Determine the [x, y] coordinate at the center of the cell enclosing the given text.  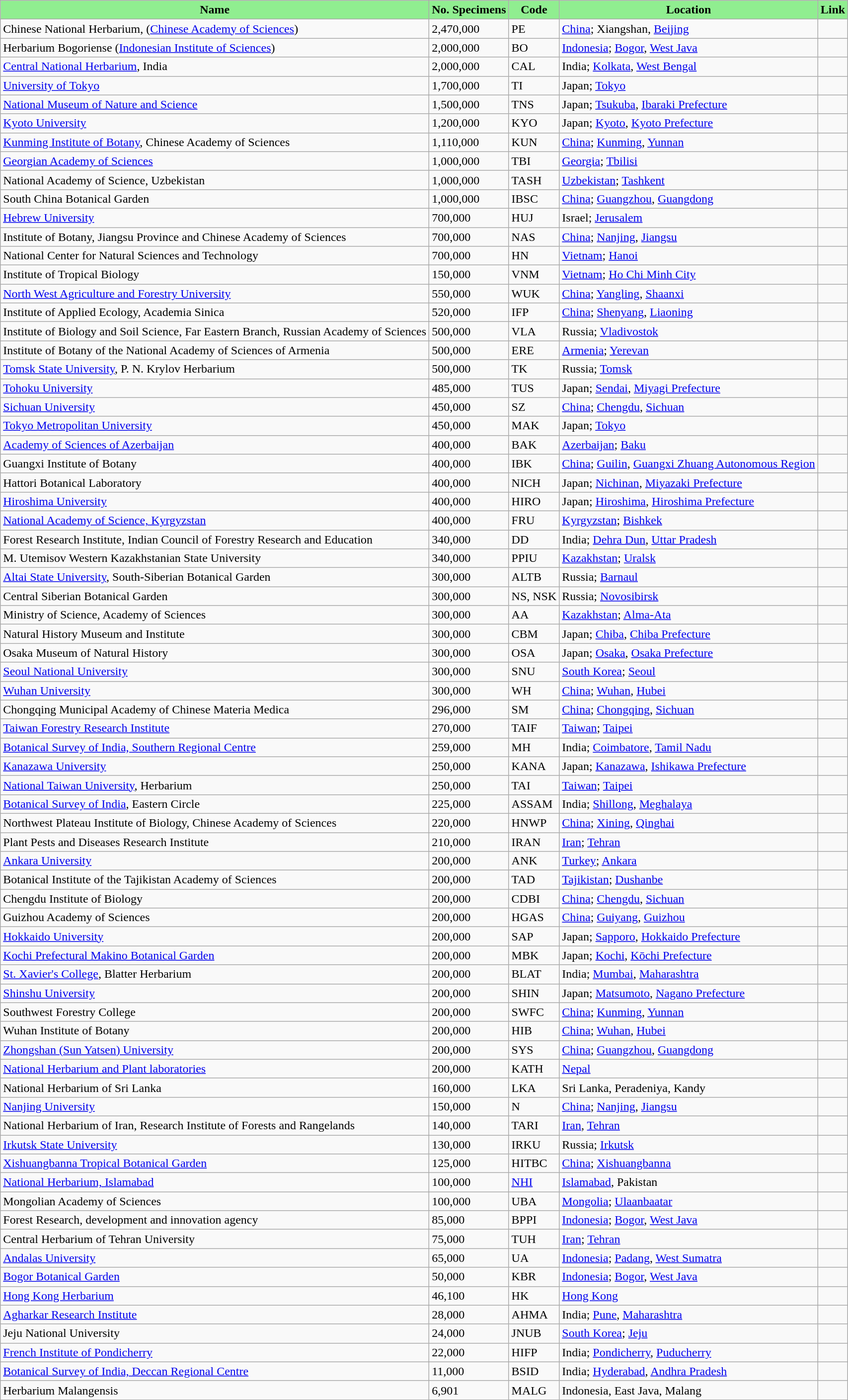
French Institute of Pondicherry [215, 1352]
Mongolia; Ulaanbaatar [689, 1201]
Kunming Institute of Botany, Chinese Academy of Sciences [215, 142]
Japan; Hiroshima, Hiroshima Prefecture [689, 501]
Central Siberian Botanical Garden [215, 596]
IFP [534, 312]
Irkutsk State University [215, 1144]
Ankara University [215, 861]
130,000 [469, 1144]
Japan; Tsukuba, Ibaraki Prefecture [689, 104]
Botanical Survey of India, Eastern Circle [215, 804]
India; Mumbai, Maharashtra [689, 974]
140,000 [469, 1125]
259,000 [469, 747]
CAL [534, 67]
University of Tokyo [215, 85]
Code [534, 10]
HUJ [534, 218]
China; Shenyang, Liaoning [689, 312]
Central Herbarium of Tehran University [215, 1239]
Tajikistan; Dushanbe [689, 880]
Southwest Forestry College [215, 1012]
Russia; Barnaul [689, 577]
MAK [534, 426]
Russia; Novosibirsk [689, 596]
1,500,000 [469, 104]
ALTB [534, 577]
National Taiwan University, Herbarium [215, 785]
HN [534, 256]
IRKU [534, 1144]
Natural History Museum and Institute [215, 634]
50,000 [469, 1277]
IRAN [534, 842]
NHI [534, 1182]
National Herbarium of Iran, Research Institute of Forests and Rangelands [215, 1125]
Wuhan University [215, 691]
South China Botanical Garden [215, 199]
Islamabad, Pakistan [689, 1182]
Sichuan University [215, 407]
160,000 [469, 1088]
Azerbaijan; Baku [689, 445]
IBK [534, 464]
Botanical Institute of the Tajikistan Academy of Sciences [215, 880]
NICH [534, 482]
DD [534, 539]
JNUB [534, 1333]
HGAS [534, 918]
Tohoku University [215, 388]
HITBC [534, 1164]
UBA [534, 1201]
ERE [534, 350]
SHIN [534, 993]
WH [534, 691]
Name [215, 10]
Institute of Botany, Jiangsu Province and Chinese Academy of Sciences [215, 237]
VNM [534, 275]
ASSAM [534, 804]
CDBI [534, 899]
24,000 [469, 1333]
Hong Kong [689, 1296]
South Korea; Jeju [689, 1333]
Armenia; Yerevan [689, 350]
Link [833, 10]
Chongqing Municipal Academy of Chinese Materia Medica [215, 709]
TARI [534, 1125]
1,700,000 [469, 85]
Institute of Biology and Soil Science, Far Eastern Branch, Russian Academy of Sciences [215, 331]
Agharkar Research Institute [215, 1315]
Northwest Plateau Institute of Biology, Chinese Academy of Sciences [215, 823]
Hattori Botanical Laboratory [215, 482]
National Center for Natural Sciences and Technology [215, 256]
CBM [534, 634]
TNS [534, 104]
FRU [534, 520]
46,100 [469, 1296]
SWFC [534, 1012]
485,000 [469, 388]
Iran, Tehran [689, 1125]
Seoul National University [215, 672]
Indonesia; Padang, West Sumatra [689, 1258]
TUS [534, 388]
India; Dehra Dun, Uttar Pradesh [689, 539]
National Academy of Science, Uzbekistan [215, 180]
75,000 [469, 1239]
NS, NSK [534, 596]
Japan; Kochi, Kōchi Prefecture [689, 955]
Nepal [689, 1069]
Israel; Jerusalem [689, 218]
1,110,000 [469, 142]
Japan; Kanazawa, Ishikawa Prefecture [689, 766]
MH [534, 747]
HK [534, 1296]
National Herbarium of Sri Lanka [215, 1088]
National Herbarium, Islamabad [215, 1182]
China; Xiangshan, Beijing [689, 29]
MBK [534, 955]
Herbarium Malangensis [215, 1390]
India; Shillong, Meghalaya [689, 804]
Russia; Vladivostok [689, 331]
Wuhan Institute of Botany [215, 1031]
SM [534, 709]
Guizhou Academy of Sciences [215, 918]
LKA [534, 1088]
HIB [534, 1031]
125,000 [469, 1164]
Andalas University [215, 1258]
KYO [534, 123]
Vietnam; Ho Chi Minh City [689, 275]
China; Xishuangbanna [689, 1164]
HNWP [534, 823]
Herbarium Bogoriense (Indonesian Institute of Sciences) [215, 48]
OSA [534, 653]
India; Pondicherry, Puducherry [689, 1352]
Location [689, 10]
11,000 [469, 1371]
Botanical Survey of India, Deccan Regional Centre [215, 1371]
Sri Lanka, Peradeniya, Kandy [689, 1088]
WUK [534, 294]
UA [534, 1258]
Institute of Applied Ecology, Academia Sinica [215, 312]
N [534, 1106]
Xishuangbanna Tropical Botanical Garden [215, 1164]
Academy of Sciences of Azerbaijan [215, 445]
China; Guilin, Guangxi Zhuang Autonomous Region [689, 464]
HIRO [534, 501]
MALG [534, 1390]
TK [534, 369]
Chinese National Herbarium, (Chinese Academy of Sciences) [215, 29]
Kazakhstan; Uralsk [689, 558]
Mongolian Academy of Sciences [215, 1201]
TAI [534, 785]
National Academy of Science, Kyrgyzstan [215, 520]
ANK [534, 861]
Turkey; Ankara [689, 861]
6,901 [469, 1390]
Plant Pests and Diseases Research Institute [215, 842]
210,000 [469, 842]
BSID [534, 1371]
China; Xining, Qinghai [689, 823]
Japan; Osaka, Osaka Prefecture [689, 653]
IBSC [534, 199]
Japan; Sapporo, Hokkaido Prefecture [689, 936]
520,000 [469, 312]
St. Xavier's College, Blatter Herbarium [215, 974]
KBR [534, 1277]
22,000 [469, 1352]
BO [534, 48]
85,000 [469, 1220]
TAIF [534, 728]
North West Agriculture and Forestry University [215, 294]
AHMA [534, 1315]
China; Guiyang, Guizhou [689, 918]
VLA [534, 331]
Kanazawa University [215, 766]
KATH [534, 1069]
Zhongshan (Sun Yatsen) University [215, 1050]
TAD [534, 880]
NAS [534, 237]
TBI [534, 161]
AA [534, 615]
Osaka Museum of Natural History [215, 653]
Altai State University, South-Siberian Botanical Garden [215, 577]
TI [534, 85]
BPPI [534, 1220]
220,000 [469, 823]
India; Kolkata, West Bengal [689, 67]
Russia; Tomsk [689, 369]
BLAT [534, 974]
No. Specimens [469, 10]
Shinshu University [215, 993]
India; Coimbatore, Tamil Nadu [689, 747]
Forest Research Institute, Indian Council of Forestry Research and Education [215, 539]
Indonesia, East Java, Malang [689, 1390]
Hiroshima University [215, 501]
Institute of Tropical Biology [215, 275]
Georgia; Tbilisi [689, 161]
PE [534, 29]
Forest Research, development and innovation agency [215, 1220]
Tokyo Metropolitan University [215, 426]
TASH [534, 180]
SNU [534, 672]
550,000 [469, 294]
Institute of Botany of the National Academy of Sciences of Armenia [215, 350]
Jeju National University [215, 1333]
BAK [534, 445]
1,200,000 [469, 123]
TUH [534, 1239]
65,000 [469, 1258]
Tomsk State University, P. N. Krylov Herbarium [215, 369]
Japan; Kyoto, Kyoto Prefecture [689, 123]
National Herbarium and Plant laboratories [215, 1069]
PPIU [534, 558]
Ministry of Science, Academy of Sciences [215, 615]
Bogor Botanical Garden [215, 1277]
Vietnam; Hanoi [689, 256]
HIFP [534, 1352]
2,470,000 [469, 29]
Hokkaido University [215, 936]
Central National Herbarium, India [215, 67]
270,000 [469, 728]
Kyoto University [215, 123]
South Korea; Seoul [689, 672]
India; Hyderabad, Andhra Pradesh [689, 1371]
China; Chongqing, Sichuan [689, 709]
Kyrgyzstan; Bishkek [689, 520]
Japan; Chiba, Chiba Prefecture [689, 634]
Chengdu Institute of Biology [215, 899]
Taiwan Forestry Research Institute [215, 728]
Russia; Irkutsk [689, 1144]
Kazakhstan; Alma-Ata [689, 615]
China; Yangling, Shaanxi [689, 294]
Hebrew University [215, 218]
M. Utemisov Western Kazakhstanian State University [215, 558]
296,000 [469, 709]
SZ [534, 407]
Kochi Prefectural Makino Botanical Garden [215, 955]
Hong Kong Herbarium [215, 1296]
28,000 [469, 1315]
Botanical Survey of India, Southern Regional Centre [215, 747]
Japan; Matsumoto, Nagano Prefecture [689, 993]
Nanjing University [215, 1106]
KANA [534, 766]
Japan; Sendai, Miyagi Prefecture [689, 388]
National Museum of Nature and Science [215, 104]
SAP [534, 936]
Uzbekistan; Tashkent [689, 180]
225,000 [469, 804]
KUN [534, 142]
SYS [534, 1050]
India; Pune, Maharashtra [689, 1315]
Georgian Academy of Sciences [215, 161]
Guangxi Institute of Botany [215, 464]
Japan; Nichinan, Miyazaki Prefecture [689, 482]
